Determine the [X, Y] coordinate at the center of the cell enclosing the given text.  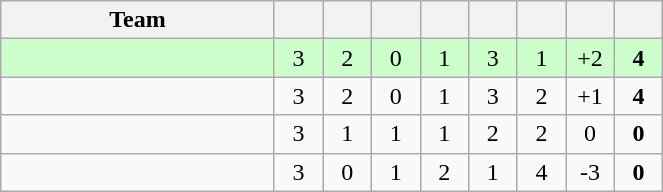
+1 [590, 96]
Team [138, 20]
-3 [590, 172]
+2 [590, 58]
